Detect which cell encompasses the target text, then output its [x, y] center coordinate. 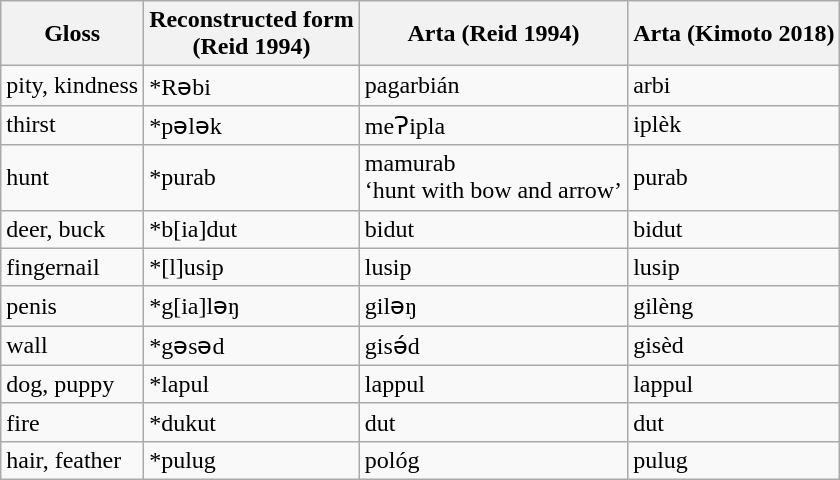
*gəsəd [252, 346]
*pələk [252, 125]
*b[ia]dut [252, 229]
hair, feather [72, 460]
Gloss [72, 34]
gisèd [734, 346]
Arta (Kimoto 2018) [734, 34]
*dukut [252, 422]
*Rəbi [252, 86]
giləŋ [493, 306]
pity, kindness [72, 86]
gilèng [734, 306]
Reconstructed form (Reid 1994) [252, 34]
iplèk [734, 125]
pológ [493, 460]
hunt [72, 178]
fingernail [72, 267]
arbi [734, 86]
Arta (Reid 1994) [493, 34]
deer, buck [72, 229]
pulug [734, 460]
dog, puppy [72, 384]
meɁipla [493, 125]
purab [734, 178]
*pulug [252, 460]
pagarbián [493, 86]
fire [72, 422]
gisə́d [493, 346]
penis [72, 306]
wall [72, 346]
*[l]usip [252, 267]
*lapul [252, 384]
thirst [72, 125]
*purab [252, 178]
mamurab ‘hunt with bow and arrow’ [493, 178]
*g[ia]ləŋ [252, 306]
